Capture the cell that displays the provided text and extract its [x, y] central coordinate. 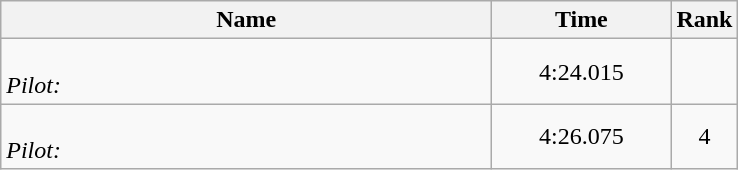
4:26.075 [582, 136]
4 [704, 136]
Time [582, 20]
Rank [704, 20]
4:24.015 [582, 72]
Name [246, 20]
